Return (x, y) of the center of cell containing provided text 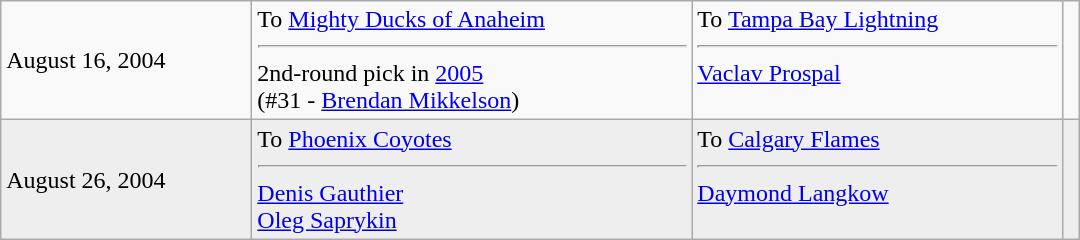
To Phoenix CoyotesDenis GauthierOleg Saprykin (472, 180)
To Mighty Ducks of Anaheim2nd-round pick in 2005(#31 - Brendan Mikkelson) (472, 60)
August 26, 2004 (126, 180)
August 16, 2004 (126, 60)
To Tampa Bay LightningVaclav Prospal (878, 60)
To Calgary FlamesDaymond Langkow (878, 180)
